Provide the [x, y] coordinate of the cell's center where the given text is located.  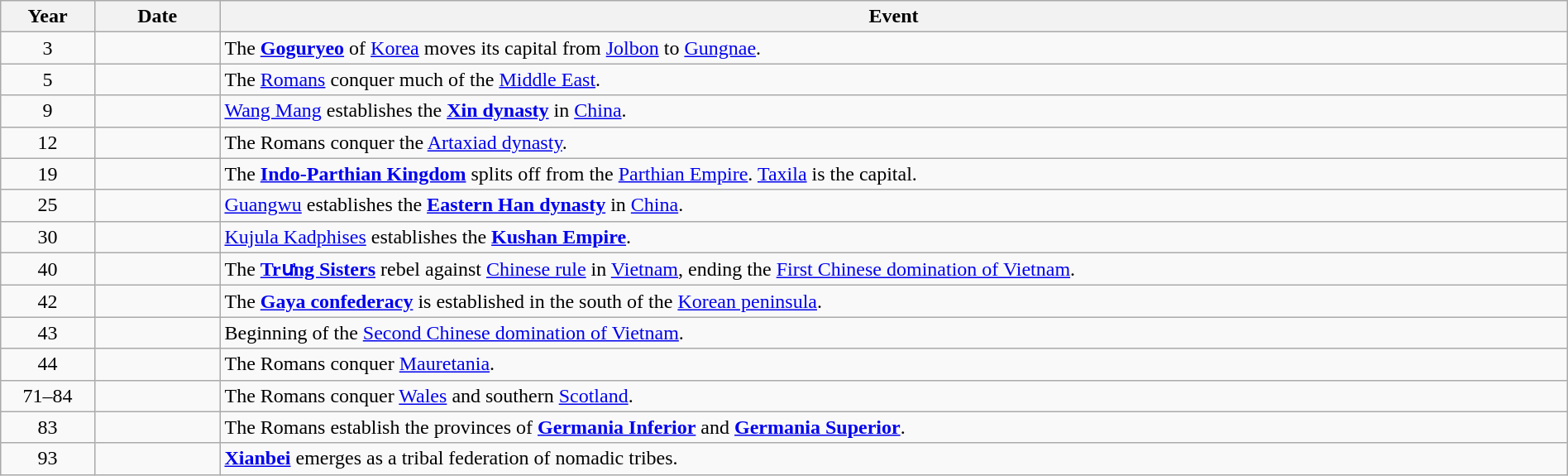
The Gaya confederacy is established in the south of the Korean peninsula. [893, 301]
The Romans conquer Wales and southern Scotland. [893, 396]
Xianbei emerges as a tribal federation of nomadic tribes. [893, 459]
43 [48, 333]
The Romans conquer the Artaxiad dynasty. [893, 142]
Beginning of the Second Chinese domination of Vietnam. [893, 333]
Year [48, 17]
The Romans establish the provinces of Germania Inferior and Germania Superior. [893, 427]
Kujula Kadphises establishes the Kushan Empire. [893, 237]
The Romans conquer Mauretania. [893, 364]
Guangwu establishes the Eastern Han dynasty in China. [893, 205]
93 [48, 459]
12 [48, 142]
Wang Mang establishes the Xin dynasty in China. [893, 111]
The Trưng Sisters rebel against Chinese rule in Vietnam, ending the First Chinese domination of Vietnam. [893, 269]
Date [157, 17]
25 [48, 205]
44 [48, 364]
5 [48, 79]
The Indo-Parthian Kingdom splits off from the Parthian Empire. Taxila is the capital. [893, 174]
71–84 [48, 396]
9 [48, 111]
The Goguryeo of Korea moves its capital from Jolbon to Gungnae. [893, 48]
The Romans conquer much of the Middle East. [893, 79]
19 [48, 174]
40 [48, 269]
3 [48, 48]
42 [48, 301]
30 [48, 237]
Event [893, 17]
83 [48, 427]
